From the cell containing the given text, extract its center point as [X, Y] coordinate. 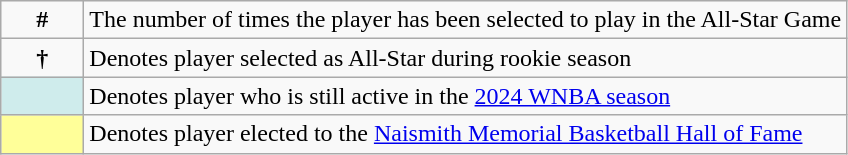
# [42, 20]
† [42, 58]
Denotes player elected to the Naismith Memorial Basketball Hall of Fame [466, 134]
Denotes player selected as All-Star during rookie season [466, 58]
Denotes player who is still active in the 2024 WNBA season [466, 96]
The number of times the player has been selected to play in the All-Star Game [466, 20]
